Scan for the cell matching the given text and deliver its (X, Y) coordinate at center. 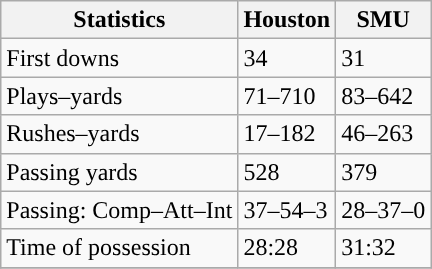
Passing: Comp–Att–Int (120, 210)
Time of possession (120, 248)
31:32 (384, 248)
28–37–0 (384, 210)
46–263 (384, 134)
Houston (287, 20)
Statistics (120, 20)
528 (287, 172)
31 (384, 58)
71–710 (287, 96)
Plays–yards (120, 96)
17–182 (287, 134)
37–54–3 (287, 210)
28:28 (287, 248)
Rushes–yards (120, 134)
34 (287, 58)
Passing yards (120, 172)
379 (384, 172)
83–642 (384, 96)
SMU (384, 20)
First downs (120, 58)
